For the text-containing cell, return its midpoint in [X, Y] coordinate format. 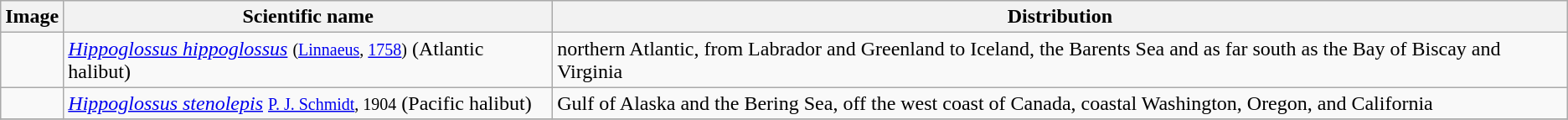
Image [32, 17]
Distribution [1060, 17]
Scientific name [308, 17]
northern Atlantic, from Labrador and Greenland to Iceland, the Barents Sea and as far south as the Bay of Biscay and Virginia [1060, 60]
Hippoglossus stenolepis P. J. Schmidt, 1904 (Pacific halibut) [308, 103]
Hippoglossus hippoglossus (Linnaeus, 1758) (Atlantic halibut) [308, 60]
Gulf of Alaska and the Bering Sea, off the west coast of Canada, coastal Washington, Oregon, and California [1060, 103]
